Determine the [X, Y] coordinate at the center of the cell enclosing the given text.  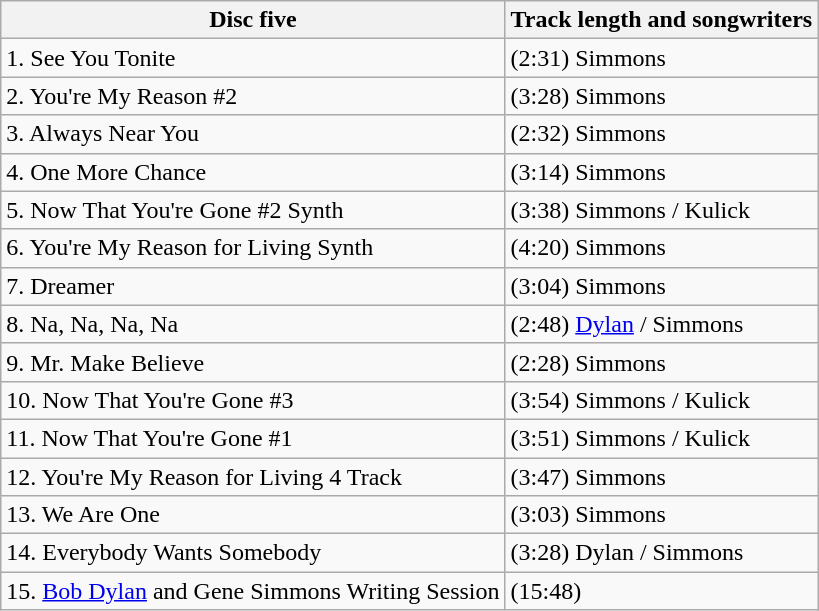
Track length and songwriters [662, 20]
7. Dreamer [253, 286]
(3:47) Simmons [662, 477]
(3:38) Simmons / Kulick [662, 210]
14. Everybody Wants Somebody [253, 553]
(3:28) Dylan / Simmons [662, 553]
Disc five [253, 20]
(3:51) Simmons / Kulick [662, 438]
(2:48) Dylan / Simmons [662, 324]
2. You're My Reason #2 [253, 96]
15. Bob Dylan and Gene Simmons Writing Session [253, 591]
(2:31) Simmons [662, 58]
8. Na, Na, Na, Na [253, 324]
5. Now That You're Gone #2 Synth [253, 210]
13. We Are One [253, 515]
4. One More Chance [253, 172]
10. Now That You're Gone #3 [253, 400]
9. Mr. Make Believe [253, 362]
11. Now That You're Gone #1 [253, 438]
12. You're My Reason for Living 4 Track [253, 477]
(3:03) Simmons [662, 515]
(4:20) Simmons [662, 248]
(3:54) Simmons / Kulick [662, 400]
(15:48) [662, 591]
6. You're My Reason for Living Synth [253, 248]
1. See You Tonite [253, 58]
(2:28) Simmons [662, 362]
(2:32) Simmons [662, 134]
3. Always Near You [253, 134]
(3:14) Simmons [662, 172]
(3:04) Simmons [662, 286]
(3:28) Simmons [662, 96]
